Extract the (x, y) coordinate from the center of the cell holding the provided text.  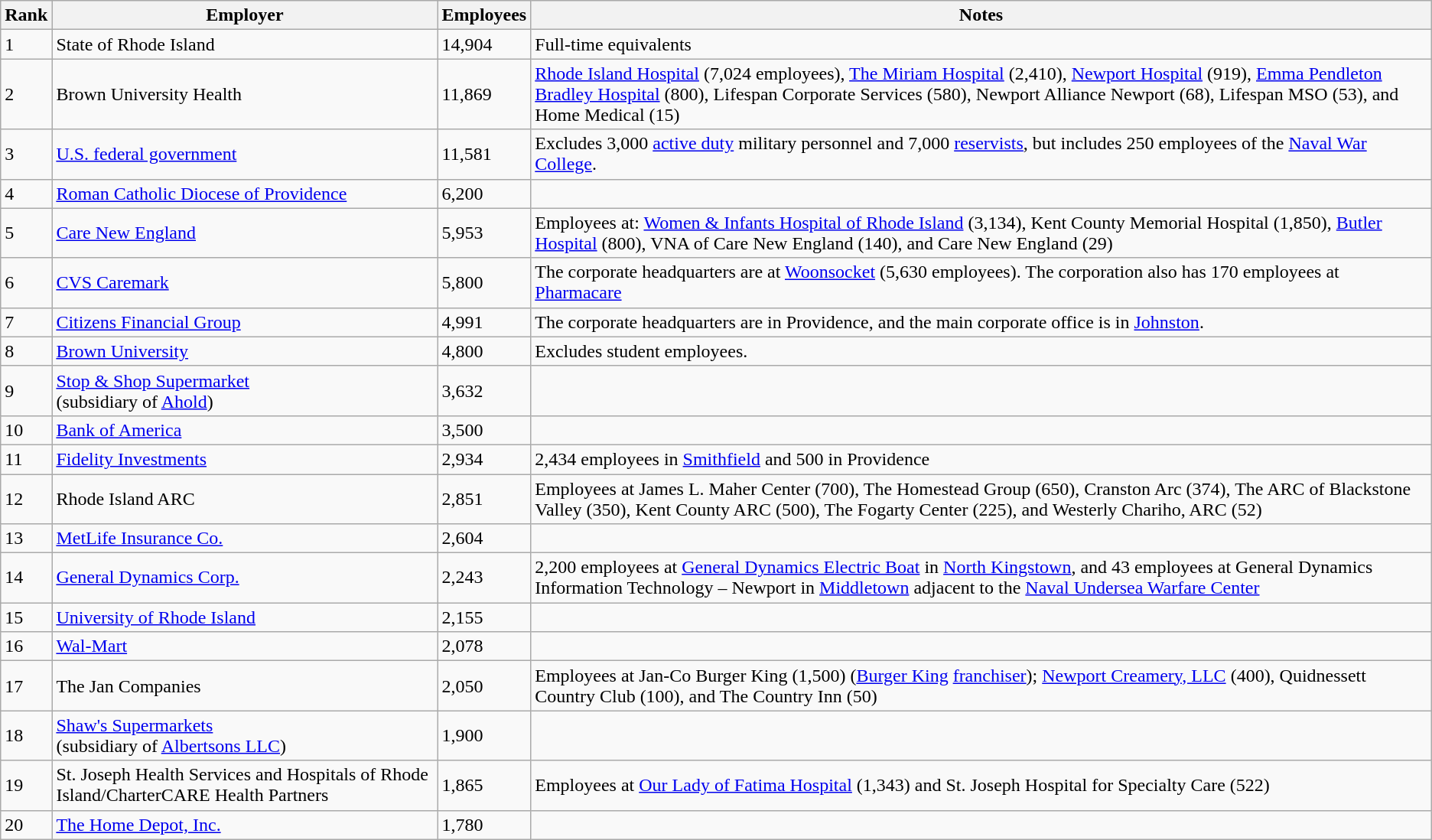
Stop & Shop Supermarket(subsidiary of Ahold) (245, 390)
11,581 (484, 155)
1,780 (484, 825)
6,200 (484, 194)
Citizens Financial Group (245, 322)
Shaw's Supermarkets(subsidiary of Albertsons LLC) (245, 736)
Rank (26, 15)
The Jan Companies (245, 685)
Care New England (245, 233)
Employees at Our Lady of Fatima Hospital (1,343) and St. Joseph Hospital for Specialty Care (522) (981, 785)
Notes (981, 15)
19 (26, 785)
2,934 (484, 459)
Fidelity Investments (245, 459)
3 (26, 155)
2,851 (484, 499)
17 (26, 685)
The Home Depot, Inc. (245, 825)
Excludes student employees. (981, 351)
MetLife Insurance Co. (245, 539)
Employees (484, 15)
16 (26, 646)
7 (26, 322)
Full-time equivalents (981, 44)
Rhode Island ARC (245, 499)
Employer (245, 15)
5 (26, 233)
St. Joseph Health Services and Hospitals of Rhode Island/CharterCARE Health Partners (245, 785)
U.S. federal government (245, 155)
6 (26, 283)
The corporate headquarters are in Providence, and the main corporate office is in Johnston. (981, 322)
1,900 (484, 736)
10 (26, 430)
20 (26, 825)
1,865 (484, 785)
8 (26, 351)
13 (26, 539)
11,869 (484, 94)
3,500 (484, 430)
Bank of America (245, 430)
14 (26, 578)
11 (26, 459)
2,078 (484, 646)
4 (26, 194)
12 (26, 499)
15 (26, 617)
The corporate headquarters are at Woonsocket (5,630 employees). The corporation also has 170 employees at Pharmacare (981, 283)
Brown University Health (245, 94)
2,243 (484, 578)
18 (26, 736)
2,604 (484, 539)
9 (26, 390)
State of Rhode Island (245, 44)
14,904 (484, 44)
4,991 (484, 322)
CVS Caremark (245, 283)
4,800 (484, 351)
2,155 (484, 617)
Wal-Mart (245, 646)
3,632 (484, 390)
2,050 (484, 685)
Brown University (245, 351)
2,434 employees in Smithfield and 500 in Providence (981, 459)
5,800 (484, 283)
University of Rhode Island (245, 617)
Roman Catholic Diocese of Providence (245, 194)
2 (26, 94)
Excludes 3,000 active duty military personnel and 7,000 reservists, but includes 250 employees of the Naval War College. (981, 155)
General Dynamics Corp. (245, 578)
5,953 (484, 233)
1 (26, 44)
